Scan for the cell matching the given text and deliver its [X, Y] coordinate at center. 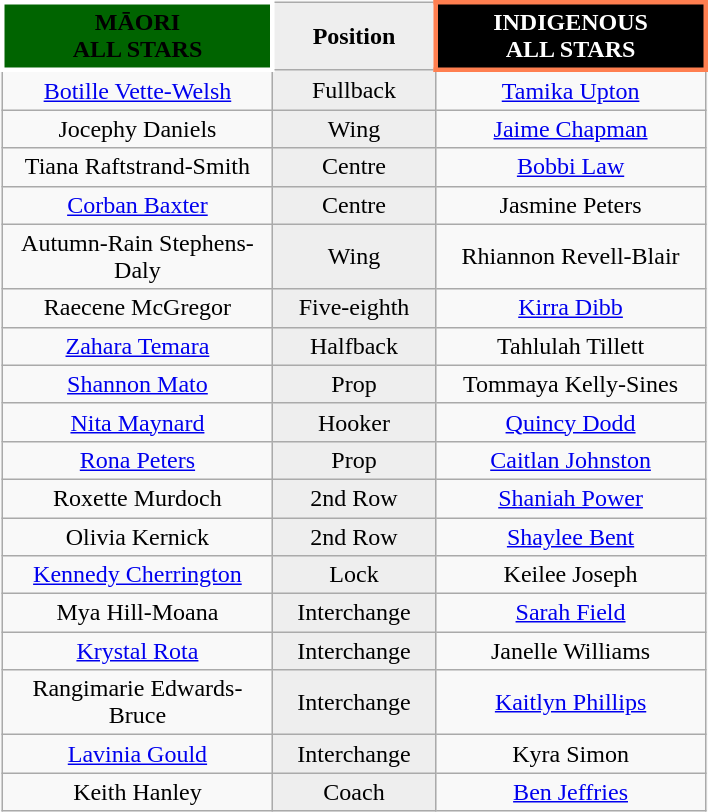
Shaylee Bent [570, 537]
Nita Maynard [138, 422]
Kyra Simon [570, 754]
Jasmine Peters [570, 205]
Tiana Raftstrand-Smith [138, 167]
Quincy Dodd [570, 422]
Mya Hill-Moana [138, 613]
Rangimarie Edwards-Bruce [138, 702]
Olivia Kernick [138, 537]
Janelle Williams [570, 651]
Rona Peters [138, 460]
Shannon Mato [138, 384]
Rhiannon Revell-Blair [570, 256]
Keilee Joseph [570, 575]
Krystal Rota [138, 651]
Kennedy Cherrington [138, 575]
Jocephy Daniels [138, 129]
Lock [354, 575]
Coach [354, 792]
Kirra Dibb [570, 308]
Halfback [354, 346]
Raecene McGregor [138, 308]
Zahara Temara [138, 346]
Bobbi Law [570, 167]
Position [354, 36]
Ben Jeffries [570, 792]
Sarah Field [570, 613]
Corban Baxter [138, 205]
Five-eighth [354, 308]
Hooker [354, 422]
Lavinia Gould [138, 754]
Fullback [354, 90]
Jaime Chapman [570, 129]
Botille Vette-Welsh [138, 90]
Kaitlyn Phillips [570, 702]
Caitlan Johnston [570, 460]
Autumn-Rain Stephens-Daly [138, 256]
Keith Hanley [138, 792]
Tamika Upton [570, 90]
Roxette Murdoch [138, 498]
Tahlulah Tillett [570, 346]
MĀORIALL STARS [138, 36]
INDIGENOUSALL STARS [570, 36]
Shaniah Power [570, 498]
Tommaya Kelly-Sines [570, 384]
